Find where the given text appears and provide that cell's center as [X, Y] coordinate. 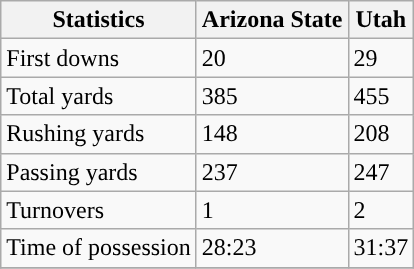
2 [381, 210]
1 [272, 210]
Turnovers [99, 210]
Rushing yards [99, 134]
Utah [381, 20]
247 [381, 172]
148 [272, 134]
31:37 [381, 248]
455 [381, 96]
Statistics [99, 20]
First downs [99, 58]
Total yards [99, 96]
Arizona State [272, 20]
Time of possession [99, 248]
237 [272, 172]
20 [272, 58]
385 [272, 96]
208 [381, 134]
Passing yards [99, 172]
29 [381, 58]
28:23 [272, 248]
